Pinpoint the cell where the given text exists, returning its [X, Y] midpoint coordinate. 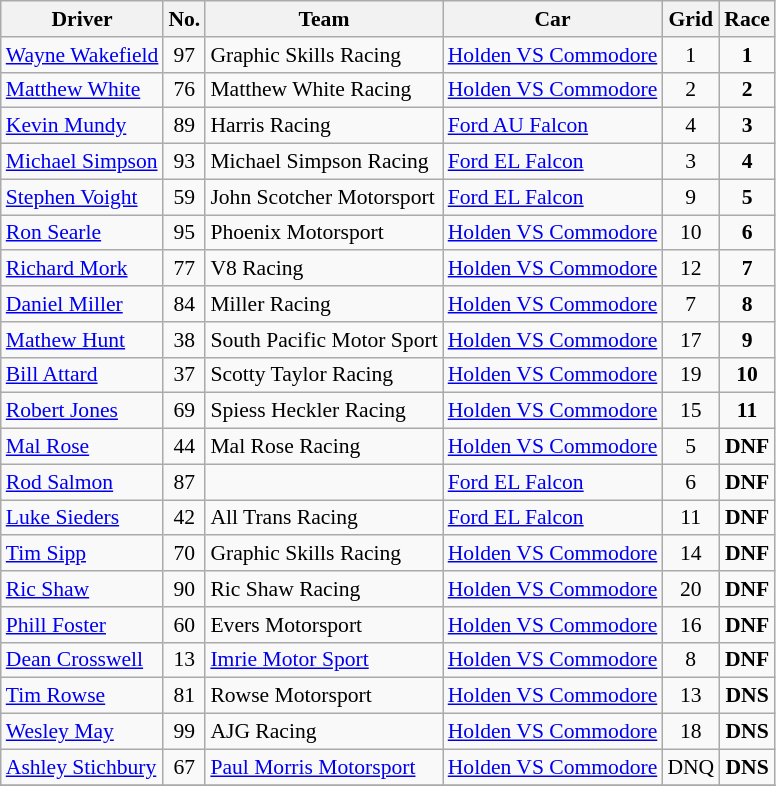
77 [184, 269]
No. [184, 19]
37 [184, 375]
All Trans Racing [324, 518]
Wayne Wakefield [82, 55]
Tim Rowse [82, 696]
Team [324, 19]
Robert Jones [82, 411]
89 [184, 126]
Luke Sieders [82, 518]
Mal Rose [82, 447]
42 [184, 518]
Paul Morris Motorsport [324, 767]
44 [184, 447]
14 [690, 554]
Rod Salmon [82, 482]
Miller Racing [324, 304]
99 [184, 732]
Phill Foster [82, 625]
19 [690, 375]
38 [184, 340]
Richard Mork [82, 269]
Wesley May [82, 732]
60 [184, 625]
Phoenix Motorsport [324, 233]
Race [747, 19]
Evers Motorsport [324, 625]
Ron Searle [82, 233]
Matthew White [82, 90]
18 [690, 732]
Grid [690, 19]
90 [184, 589]
87 [184, 482]
97 [184, 55]
AJG Racing [324, 732]
Rowse Motorsport [324, 696]
Tim Sipp [82, 554]
76 [184, 90]
59 [184, 197]
Spiess Heckler Racing [324, 411]
17 [690, 340]
Dean Crosswell [82, 660]
Ashley Stichbury [82, 767]
Kevin Mundy [82, 126]
Car [553, 19]
John Scotcher Motorsport [324, 197]
Stephen Voight [82, 197]
84 [184, 304]
Ford AU Falcon [553, 126]
Mathew Hunt [82, 340]
Harris Racing [324, 126]
70 [184, 554]
93 [184, 162]
Daniel Miller [82, 304]
67 [184, 767]
Bill Attard [82, 375]
V8 Racing [324, 269]
Ric Shaw [82, 589]
20 [690, 589]
Driver [82, 19]
Scotty Taylor Racing [324, 375]
Ric Shaw Racing [324, 589]
95 [184, 233]
Michael Simpson [82, 162]
DNQ [690, 767]
Mal Rose Racing [324, 447]
Michael Simpson Racing [324, 162]
Imrie Motor Sport [324, 660]
16 [690, 625]
South Pacific Motor Sport [324, 340]
15 [690, 411]
12 [690, 269]
69 [184, 411]
81 [184, 696]
Matthew White Racing [324, 90]
